Locate the cell with the specified text and output its (X, Y) center coordinate. 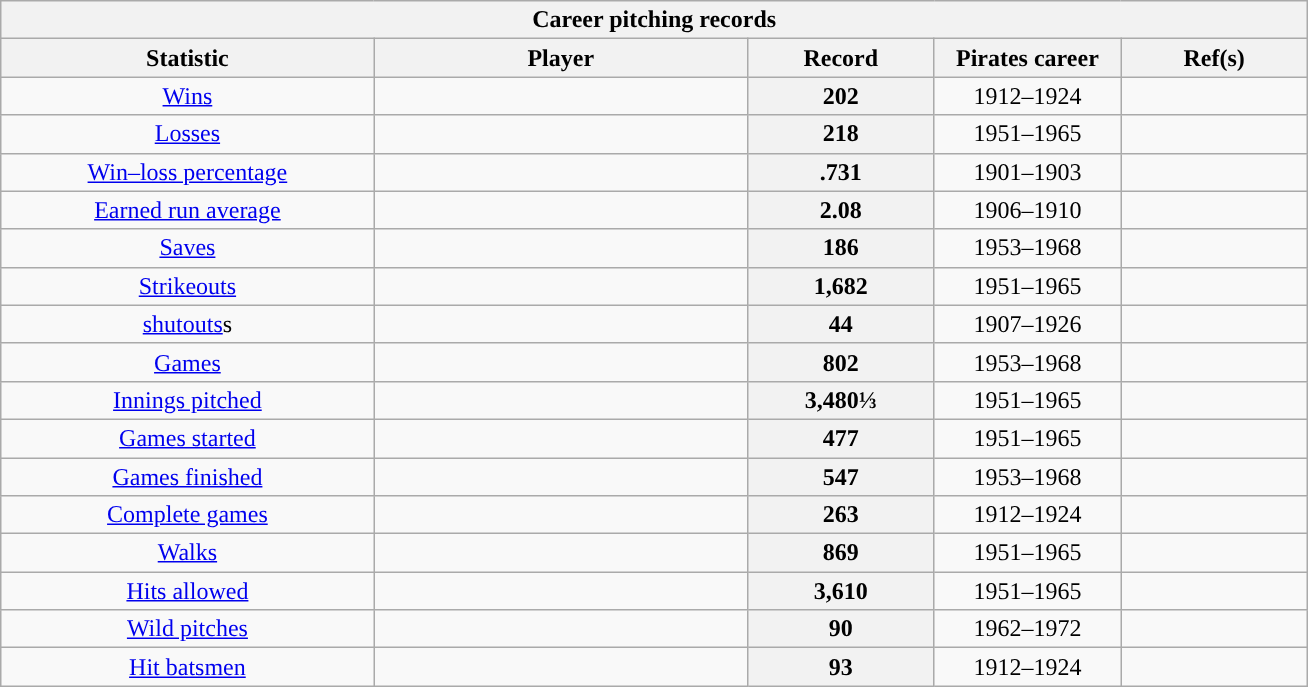
Pirates career (1028, 58)
Games finished (188, 477)
Wins (188, 96)
Career pitching records (654, 20)
Earned run average (188, 210)
218 (840, 134)
1962–1972 (1028, 629)
1901–1903 (1028, 172)
Games started (188, 438)
shutoutss (188, 324)
Player (560, 58)
Wild pitches (188, 629)
Win–loss percentage (188, 172)
547 (840, 477)
1,682 (840, 286)
1906–1910 (1028, 210)
Games (188, 362)
Record (840, 58)
Losses (188, 134)
202 (840, 96)
802 (840, 362)
3,610 (840, 591)
263 (840, 515)
869 (840, 553)
Saves (188, 248)
Innings pitched (188, 400)
3,480⅓ (840, 400)
186 (840, 248)
Statistic (188, 58)
Hits allowed (188, 591)
Strikeouts (188, 286)
Walks (188, 553)
1907–1926 (1028, 324)
93 (840, 667)
90 (840, 629)
477 (840, 438)
Hit batsmen (188, 667)
Ref(s) (1214, 58)
44 (840, 324)
Complete games (188, 515)
2.08 (840, 210)
.731 (840, 172)
